Extract the [X, Y] coordinate from the center of the cell holding the provided text.  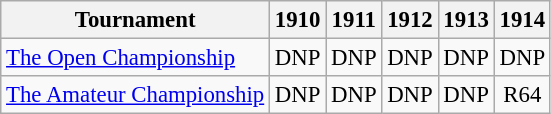
1913 [466, 20]
1912 [410, 20]
R64 [522, 95]
The Open Championship [136, 58]
Tournament [136, 20]
The Amateur Championship [136, 95]
1914 [522, 20]
1910 [298, 20]
1911 [354, 20]
